Return [X, Y] of the center of cell containing provided text 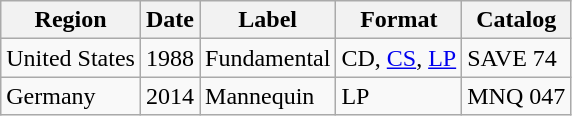
Mannequin [268, 96]
LP [399, 96]
Fundamental [268, 58]
1988 [170, 58]
SAVE 74 [516, 58]
Label [268, 20]
United States [71, 58]
Germany [71, 96]
2014 [170, 96]
Catalog [516, 20]
CD, CS, LP [399, 58]
Date [170, 20]
Format [399, 20]
Region [71, 20]
MNQ 047 [516, 96]
